Return (X, Y) of the center of cell containing provided text 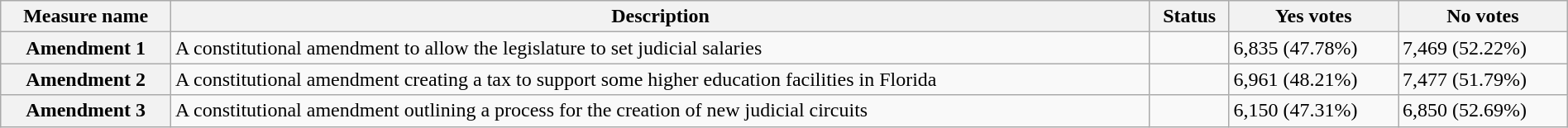
A constitutional amendment creating a tax to support some higher education facilities in Florida (661, 79)
Status (1189, 17)
A constitutional amendment outlining a process for the creation of new judicial circuits (661, 111)
Amendment 2 (86, 79)
7,469 (52.22%) (1484, 48)
6,835 (47.78%) (1313, 48)
Yes votes (1313, 17)
7,477 (51.79%) (1484, 79)
Description (661, 17)
A constitutional amendment to allow the legislature to set judicial salaries (661, 48)
Measure name (86, 17)
6,850 (52.69%) (1484, 111)
6,150 (47.31%) (1313, 111)
6,961 (48.21%) (1313, 79)
Amendment 1 (86, 48)
Amendment 3 (86, 111)
No votes (1484, 17)
